Pinpoint the cell where the given text exists, returning its (X, Y) midpoint coordinate. 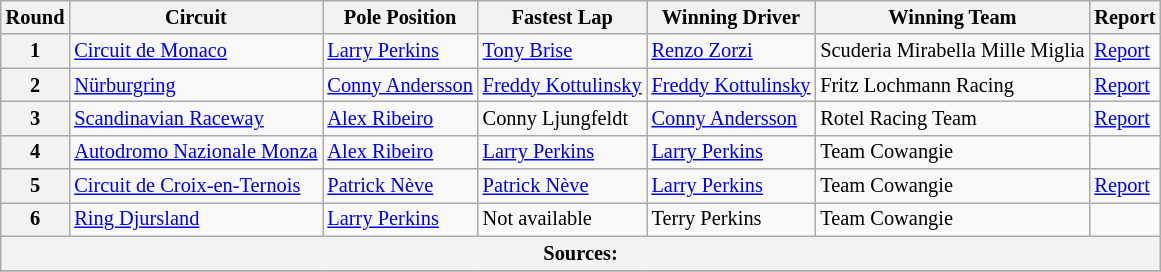
Winning Driver (732, 17)
Ring Djursland (196, 219)
Sources: (581, 253)
Tony Brise (562, 51)
Terry Perkins (732, 219)
Rotel Racing Team (952, 118)
Winning Team (952, 17)
3 (36, 118)
Scandinavian Raceway (196, 118)
1 (36, 51)
Fastest Lap (562, 17)
Pole Position (400, 17)
Circuit de Croix-en-Ternois (196, 186)
Circuit (196, 17)
6 (36, 219)
Circuit de Monaco (196, 51)
Autodromo Nazionale Monza (196, 152)
Conny Ljungfeldt (562, 118)
Not available (562, 219)
Renzo Zorzi (732, 51)
2 (36, 85)
Nürburgring (196, 85)
Scuderia Mirabella Mille Miglia (952, 51)
Fritz Lochmann Racing (952, 85)
Round (36, 17)
4 (36, 152)
5 (36, 186)
